Pinpoint the cell where the given text exists, returning its [x, y] midpoint coordinate. 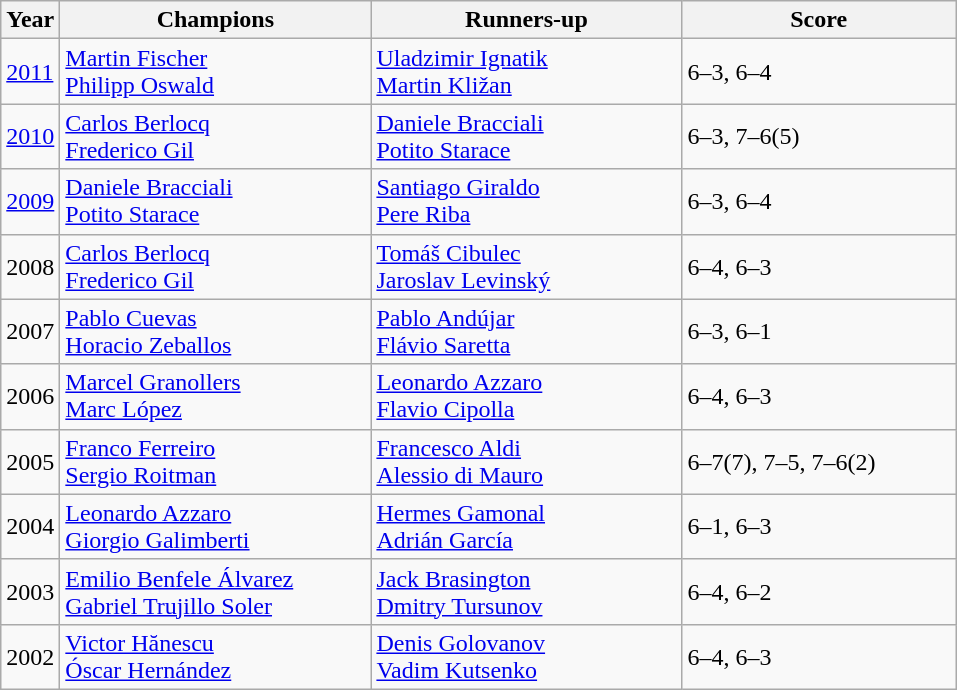
2005 [30, 462]
Score [819, 20]
2008 [30, 266]
Uladzimir Ignatik Martin Kližan [526, 72]
2010 [30, 136]
6–3, 6–1 [819, 332]
2007 [30, 332]
Jack Brasington Dmitry Tursunov [526, 592]
2004 [30, 526]
2011 [30, 72]
2006 [30, 396]
2009 [30, 202]
2003 [30, 592]
Denis Golovanov Vadim Kutsenko [526, 656]
Marcel Granollers Marc López [216, 396]
6–3, 7–6(5) [819, 136]
Emilio Benfele Álvarez Gabriel Trujillo Soler [216, 592]
Pablo Cuevas Horacio Zeballos [216, 332]
Victor Hănescu Óscar Hernández [216, 656]
6–7(7), 7–5, 7–6(2) [819, 462]
Pablo Andújar Flávio Saretta [526, 332]
Leonardo Azzaro Giorgio Galimberti [216, 526]
Martin Fischer Philipp Oswald [216, 72]
6–1, 6–3 [819, 526]
Tomáš Cibulec Jaroslav Levinský [526, 266]
Santiago Giraldo Pere Riba [526, 202]
Champions [216, 20]
Hermes Gamonal Adrián García [526, 526]
Francesco Aldi Alessio di Mauro [526, 462]
Franco Ferreiro Sergio Roitman [216, 462]
Runners-up [526, 20]
2002 [30, 656]
Year [30, 20]
6–4, 6–2 [819, 592]
Leonardo Azzaro Flavio Cipolla [526, 396]
